Return (X, Y) of the center of cell containing provided text 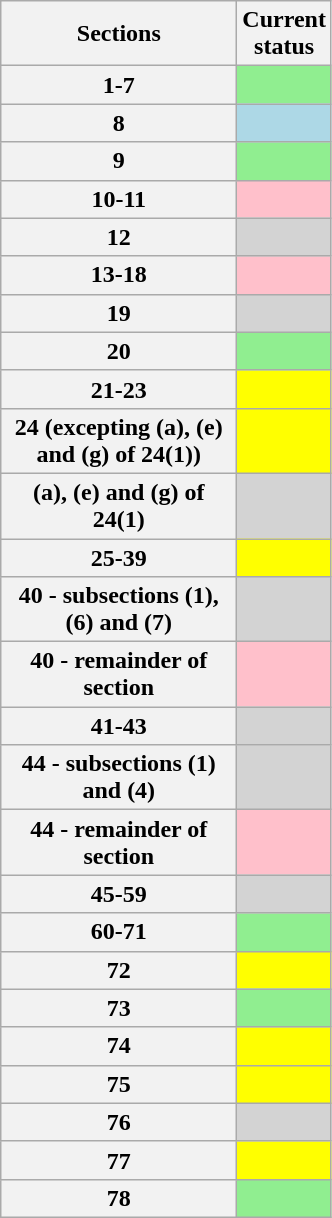
78 (119, 1198)
(a), (e) and (g) of 24(1) (119, 506)
19 (119, 313)
76 (119, 1122)
60-71 (119, 932)
40 - subsections (1), (6) and (7) (119, 610)
21-23 (119, 389)
9 (119, 161)
8 (119, 123)
45-59 (119, 894)
10-11 (119, 199)
25-39 (119, 557)
1-7 (119, 85)
40 - remainder of section (119, 674)
Current status (284, 34)
44 - remainder of section (119, 842)
Sections (119, 34)
20 (119, 351)
24 (excepting (a), (e) and (g) of 24(1)) (119, 440)
12 (119, 237)
72 (119, 970)
77 (119, 1160)
41-43 (119, 726)
73 (119, 1008)
44 - subsections (1) and (4) (119, 778)
75 (119, 1084)
13-18 (119, 275)
74 (119, 1046)
